Find where the given text appears and provide that cell's center as [x, y] coordinate. 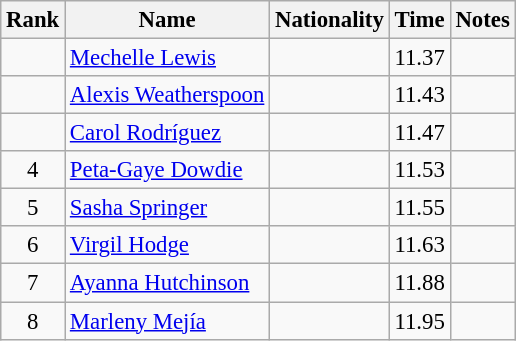
11.37 [420, 58]
Notes [482, 20]
11.55 [420, 208]
Nationality [330, 20]
8 [33, 321]
5 [33, 208]
Sasha Springer [168, 208]
Time [420, 20]
Peta-Gaye Dowdie [168, 170]
Rank [33, 20]
Ayanna Hutchinson [168, 283]
7 [33, 283]
11.88 [420, 283]
Mechelle Lewis [168, 58]
6 [33, 245]
Carol Rodríguez [168, 133]
11.47 [420, 133]
Alexis Weatherspoon [168, 95]
4 [33, 170]
11.95 [420, 321]
Virgil Hodge [168, 245]
11.43 [420, 95]
11.53 [420, 170]
11.63 [420, 245]
Marleny Mejía [168, 321]
Name [168, 20]
